Search for the cell housing the specified text and yield its [X, Y] center coordinate. 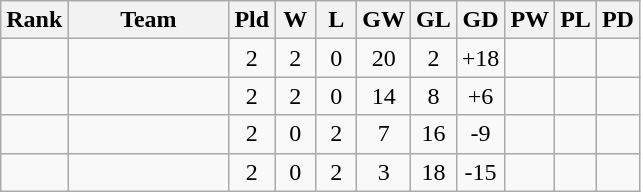
Rank [34, 20]
PL [576, 20]
7 [384, 134]
14 [384, 96]
PD [618, 20]
GL [434, 20]
8 [434, 96]
16 [434, 134]
L [336, 20]
+6 [480, 96]
20 [384, 58]
+18 [480, 58]
GD [480, 20]
Team [148, 20]
W [296, 20]
GW [384, 20]
Pld [252, 20]
PW [530, 20]
-15 [480, 172]
3 [384, 172]
18 [434, 172]
-9 [480, 134]
